Search for the cell housing the specified text and yield its [x, y] center coordinate. 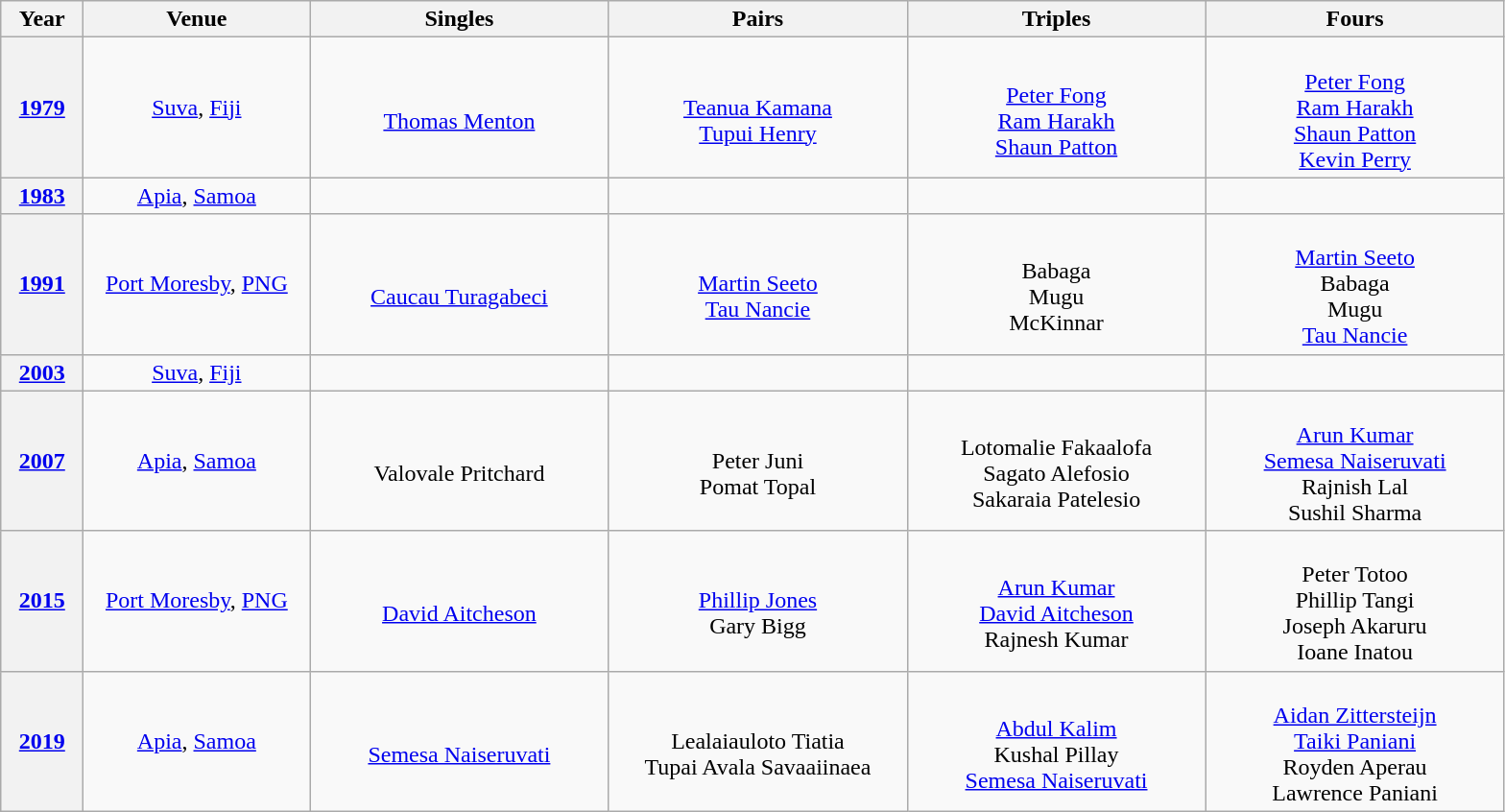
2007 [42, 461]
Teanua KamanaTupui Henry [758, 107]
Martin SeetoTau Nancie [758, 284]
Caucau Turagabeci [459, 284]
Peter JuniPomat Topal [758, 461]
Semesa Naiseruvati [459, 741]
Lotomalie FakaalofaSagato AlefosioSakaraia Patelesio [1056, 461]
1979 [42, 107]
Fours [1355, 19]
2019 [42, 741]
Triples [1056, 19]
Peter FongRam HarakhShaun Patton [1056, 107]
Phillip JonesGary Bigg [758, 601]
Valovale Pritchard [459, 461]
Arun KumarSemesa NaiseruvatiRajnish LalSushil Sharma [1355, 461]
Martin SeetoBabagaMuguTau Nancie [1355, 284]
BabagaMuguMcKinnar [1056, 284]
Lealaiauloto TiatiaTupai Avala Savaaiinaea [758, 741]
Year [42, 19]
Arun KumarDavid AitchesonRajnesh Kumar [1056, 601]
Venue [197, 19]
Thomas Menton [459, 107]
David Aitcheson [459, 601]
2003 [42, 372]
Peter FongRam HarakhShaun PattonKevin Perry [1355, 107]
Aidan ZittersteijnTaiki PanianiRoyden AperauLawrence Paniani [1355, 741]
Singles [459, 19]
Pairs [758, 19]
Peter TotooPhillip TangiJoseph Akaruru Ioane Inatou [1355, 601]
Abdul KalimKushal PillaySemesa Naiseruvati [1056, 741]
1983 [42, 196]
1991 [42, 284]
2015 [42, 601]
